Find where the given text appears and provide that cell's center as [x, y] coordinate. 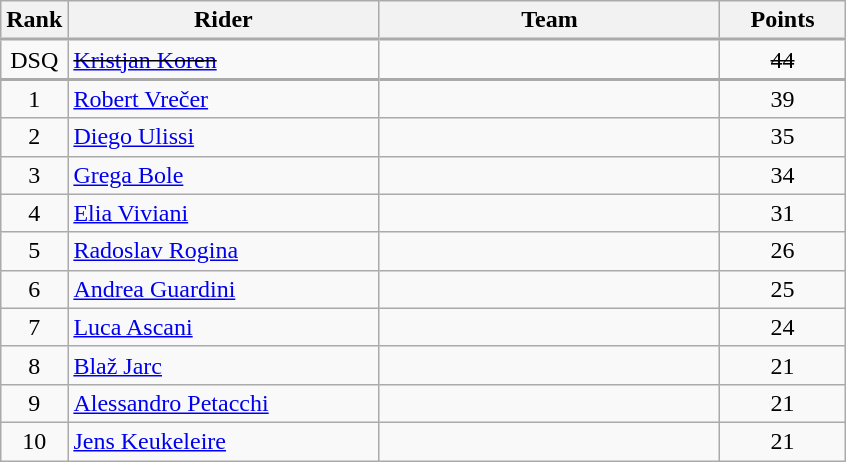
1 [34, 98]
5 [34, 251]
3 [34, 175]
25 [782, 289]
Team [550, 20]
Elia Viviani [224, 213]
Points [782, 20]
44 [782, 60]
Kristjan Koren [224, 60]
24 [782, 327]
9 [34, 403]
Grega Bole [224, 175]
35 [782, 137]
Blaž Jarc [224, 365]
8 [34, 365]
Andrea Guardini [224, 289]
Rank [34, 20]
Alessandro Petacchi [224, 403]
10 [34, 441]
39 [782, 98]
31 [782, 213]
2 [34, 137]
4 [34, 213]
DSQ [34, 60]
Radoslav Rogina [224, 251]
7 [34, 327]
Luca Ascani [224, 327]
Robert Vrečer [224, 98]
6 [34, 289]
Diego Ulissi [224, 137]
Jens Keukeleire [224, 441]
26 [782, 251]
34 [782, 175]
Rider [224, 20]
